Determine the (X, Y) coordinate at the center of the cell enclosing the given text.  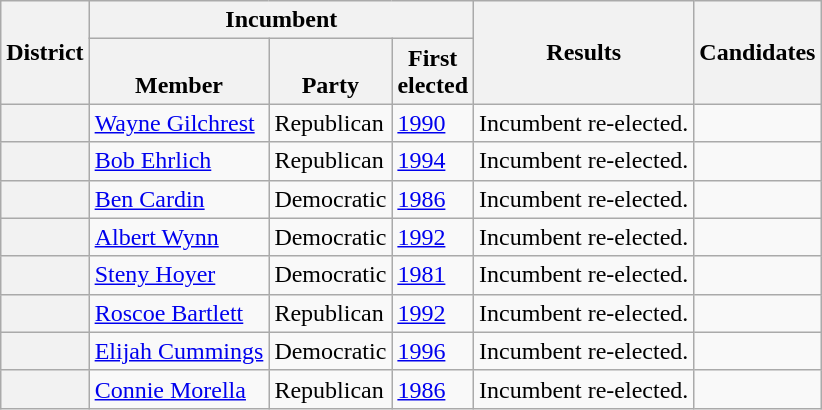
1990 (433, 123)
Results (584, 52)
Elijah Cummings (179, 351)
Candidates (758, 52)
1994 (433, 161)
Party (330, 72)
Roscoe Bartlett (179, 313)
District (45, 52)
Member (179, 72)
1996 (433, 351)
Steny Hoyer (179, 275)
Incumbent (281, 20)
1981 (433, 275)
Albert Wynn (179, 237)
Firstelected (433, 72)
Connie Morella (179, 389)
Bob Ehrlich (179, 161)
Ben Cardin (179, 199)
Wayne Gilchrest (179, 123)
